Pinpoint the cell where the given text exists, returning its [X, Y] midpoint coordinate. 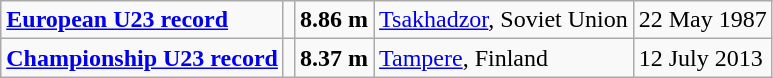
Tampere, Finland [504, 58]
Championship U23 record [142, 58]
European U23 record [142, 20]
8.86 m [334, 20]
Tsakhadzor, Soviet Union [504, 20]
22 May 1987 [702, 20]
8.37 m [334, 58]
12 July 2013 [702, 58]
